Identify which cell holds the provided text, then report its [X, Y] central coordinate. 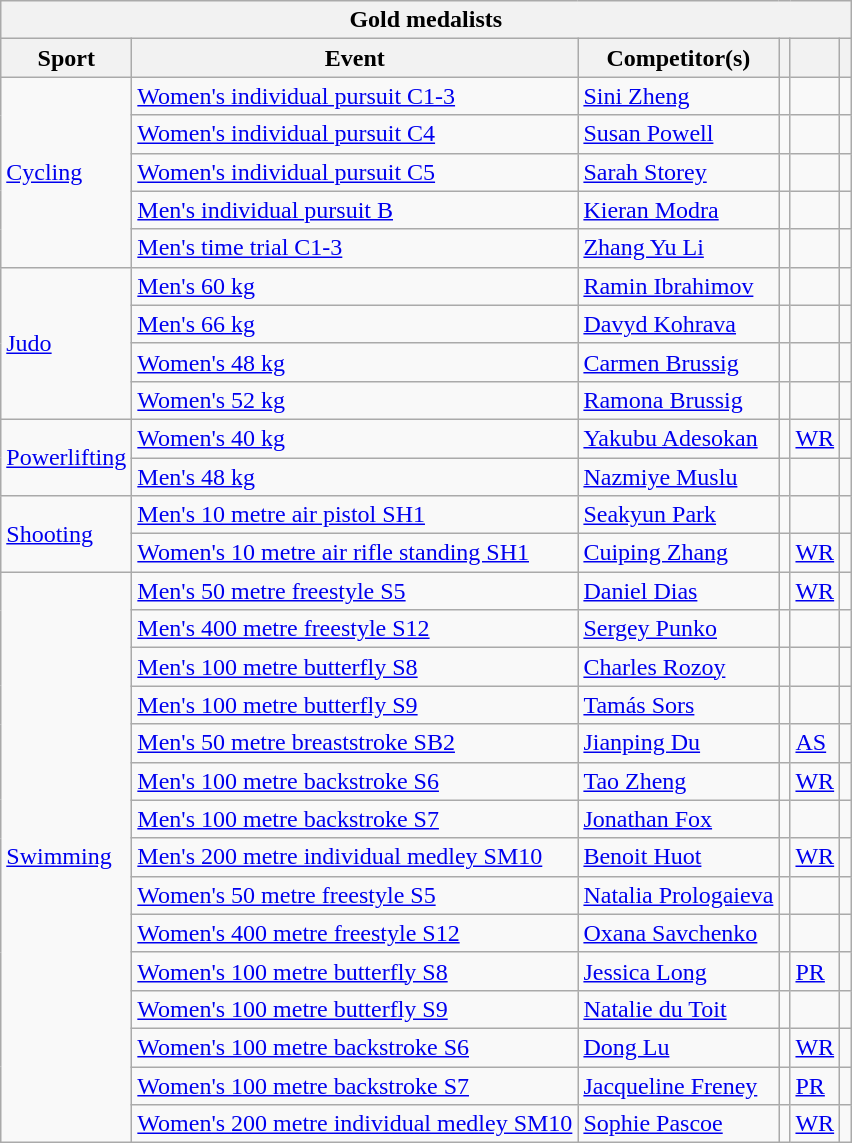
Charles Rozoy [678, 667]
Gold medalists [426, 20]
Men's 50 metre breaststroke SB2 [355, 743]
Shooting [66, 534]
Ramin Ibrahimov [678, 286]
Competitor(s) [678, 58]
Susan Powell [678, 134]
Sarah Storey [678, 172]
Daniel Dias [678, 591]
Men's 10 metre air pistol SH1 [355, 515]
Men's 100 metre backstroke S7 [355, 819]
Oxana Savchenko [678, 933]
Cycling [66, 172]
Women's individual pursuit C4 [355, 134]
Tao Zheng [678, 781]
Jacqueline Freney [678, 1085]
Women's 100 metre butterfly S8 [355, 971]
Ramona Brussig [678, 400]
Women's 100 metre butterfly S9 [355, 1009]
Men's 200 metre individual medley SM10 [355, 857]
Sport [66, 58]
Women's individual pursuit C1-3 [355, 96]
Benoit Huot [678, 857]
Men's 60 kg [355, 286]
Sophie Pascoe [678, 1124]
Women's 400 metre freestyle S12 [355, 933]
Jianping Du [678, 743]
Women's 100 metre backstroke S7 [355, 1085]
Men's 50 metre freestyle S5 [355, 591]
Judo [66, 343]
Seakyun Park [678, 515]
Women's 48 kg [355, 362]
Women's individual pursuit C5 [355, 172]
Carmen Brussig [678, 362]
Women's 200 metre individual medley SM10 [355, 1124]
Women's 100 metre backstroke S6 [355, 1047]
Men's individual pursuit B [355, 210]
Men's 100 metre backstroke S6 [355, 781]
Men's 66 kg [355, 324]
Tamás Sors [678, 705]
Powerlifting [66, 457]
Yakubu Adesokan [678, 438]
Jessica Long [678, 971]
Sini Zheng [678, 96]
Men's time trial C1-3 [355, 248]
Women's 50 metre freestyle S5 [355, 895]
Dong Lu [678, 1047]
Men's 400 metre freestyle S12 [355, 629]
Kieran Modra [678, 210]
Event [355, 58]
Men's 100 metre butterfly S9 [355, 705]
Men's 48 kg [355, 477]
Jonathan Fox [678, 819]
Women's 10 metre air rifle standing SH1 [355, 553]
Women's 52 kg [355, 400]
Natalie du Toit [678, 1009]
Natalia Prologaieva [678, 895]
AS [815, 743]
Nazmiye Muslu [678, 477]
Swimming [66, 858]
Zhang Yu Li [678, 248]
Men's 100 metre butterfly S8 [355, 667]
Women's 40 kg [355, 438]
Sergey Punko [678, 629]
Davyd Kohrava [678, 324]
Cuiping Zhang [678, 553]
